Output the (x, y) coordinate of the center of the cell containing the given text.  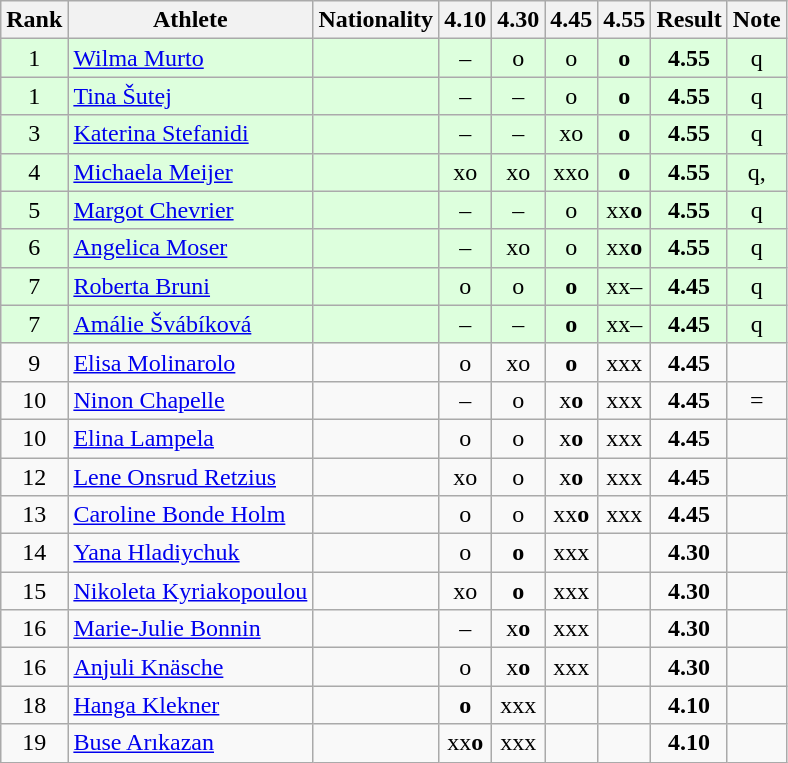
Athlete (190, 20)
Lene Onsrud Retzius (190, 477)
Ninon Chapelle (190, 400)
Result (689, 20)
Elina Lampela (190, 438)
Elisa Molinarolo (190, 362)
Marie-Julie Bonnin (190, 629)
Roberta Bruni (190, 286)
19 (34, 743)
Buse Arıkazan (190, 743)
13 (34, 515)
Rank (34, 20)
14 (34, 553)
15 (34, 591)
= (756, 400)
Hanga Klekner (190, 705)
Note (756, 20)
Caroline Bonde Holm (190, 515)
Nationality (376, 20)
Margot Chevrier (190, 210)
Tina Šutej (190, 96)
Anjuli Knäsche (190, 667)
9 (34, 362)
Nikoleta Kyriakopoulou (190, 591)
5 (34, 210)
12 (34, 477)
Yana Hladiychuk (190, 553)
q, (756, 172)
18 (34, 705)
6 (34, 248)
Wilma Murto (190, 58)
Michaela Meijer (190, 172)
Katerina Stefanidi (190, 134)
4 (34, 172)
Amálie Švábíková (190, 324)
Angelica Moser (190, 248)
3 (34, 134)
